Detect which cell encompasses the target text, then output its (X, Y) center coordinate. 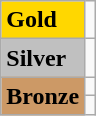
Bronze (43, 96)
Gold (43, 20)
Silver (43, 58)
